Pinpoint the cell where the given text exists, returning its [X, Y] midpoint coordinate. 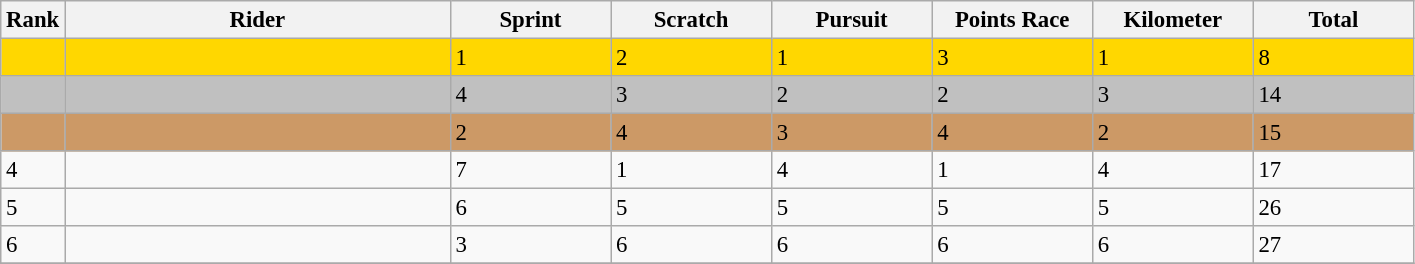
15 [1334, 133]
8 [1334, 58]
17 [1334, 170]
14 [1334, 95]
Sprint [530, 20]
Scratch [692, 20]
Rank [33, 20]
26 [1334, 208]
27 [1334, 245]
Rider [258, 20]
Total [1334, 20]
Pursuit [852, 20]
Points Race [1012, 20]
Kilometer [1174, 20]
7 [530, 170]
